Return the (x, y) coordinate for the center point of the cell that contains the specified text.  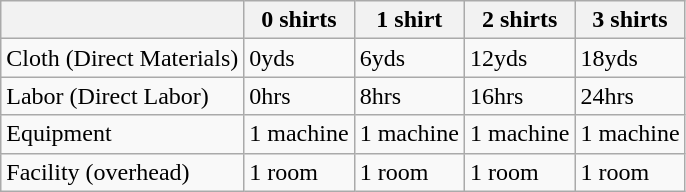
12yds (519, 58)
Equipment (122, 134)
0hrs (299, 96)
3 shirts (630, 20)
0yds (299, 58)
6yds (409, 58)
Cloth (Direct Materials) (122, 58)
24hrs (630, 96)
Facility (overhead) (122, 172)
1 shirt (409, 20)
8hrs (409, 96)
18yds (630, 58)
16hrs (519, 96)
0 shirts (299, 20)
Labor (Direct Labor) (122, 96)
2 shirts (519, 20)
